Scan for the cell matching the given text and deliver its [X, Y] coordinate at center. 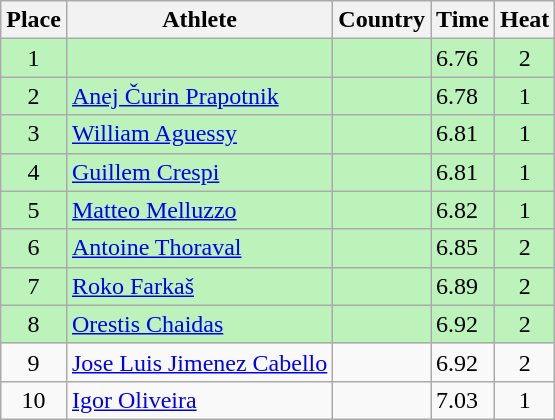
Athlete [199, 20]
Igor Oliveira [199, 400]
6.89 [463, 286]
Orestis Chaidas [199, 324]
8 [34, 324]
Anej Čurin Prapotnik [199, 96]
Time [463, 20]
9 [34, 362]
6.78 [463, 96]
3 [34, 134]
6.85 [463, 248]
Guillem Crespi [199, 172]
7 [34, 286]
Roko Farkaš [199, 286]
6.82 [463, 210]
4 [34, 172]
6.76 [463, 58]
Jose Luis Jimenez Cabello [199, 362]
Place [34, 20]
Matteo Melluzzo [199, 210]
10 [34, 400]
7.03 [463, 400]
Country [382, 20]
William Aguessy [199, 134]
5 [34, 210]
Heat [524, 20]
6 [34, 248]
Antoine Thoraval [199, 248]
